For the text-containing cell, return its midpoint in (X, Y) coordinate format. 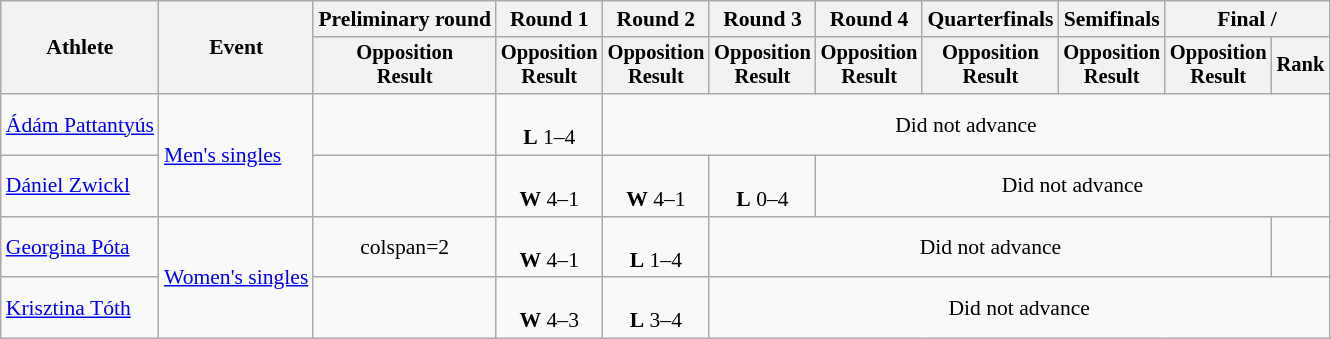
colspan=2 (404, 248)
Final / (1247, 19)
Preliminary round (404, 19)
Women's singles (236, 278)
Round 2 (656, 19)
Athlete (80, 48)
Semifinals (1112, 19)
W 4–3 (550, 308)
L 3–4 (656, 308)
L 0–4 (762, 186)
Quarterfinals (990, 19)
Round 3 (762, 19)
Rank (1301, 66)
Round 4 (870, 19)
Ádám Pattantyús (80, 124)
Dániel Zwickl (80, 186)
Krisztina Tóth (80, 308)
Men's singles (236, 155)
Event (236, 48)
Round 1 (550, 19)
Georgina Póta (80, 248)
